Determine the (x, y) coordinate at the center of the cell enclosing the given text.  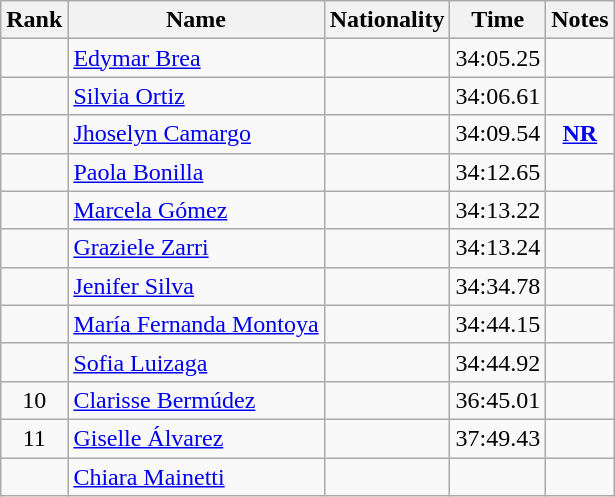
Nationality (387, 20)
Time (498, 20)
Marcela Gómez (196, 210)
34:09.54 (498, 134)
Jhoselyn Camargo (196, 134)
Notes (580, 20)
11 (34, 438)
10 (34, 400)
37:49.43 (498, 438)
Chiara Mainetti (196, 477)
34:06.61 (498, 96)
Rank (34, 20)
34:05.25 (498, 58)
Silvia Ortiz (196, 96)
34:13.22 (498, 210)
36:45.01 (498, 400)
34:13.24 (498, 248)
34:44.92 (498, 362)
34:12.65 (498, 172)
NR (580, 134)
Paola Bonilla (196, 172)
34:34.78 (498, 286)
Clarisse Bermúdez (196, 400)
34:44.15 (498, 324)
Edymar Brea (196, 58)
Giselle Álvarez (196, 438)
Jenifer Silva (196, 286)
Name (196, 20)
María Fernanda Montoya (196, 324)
Graziele Zarri (196, 248)
Sofia Luizaga (196, 362)
